For the text-containing cell, return its midpoint in (X, Y) coordinate format. 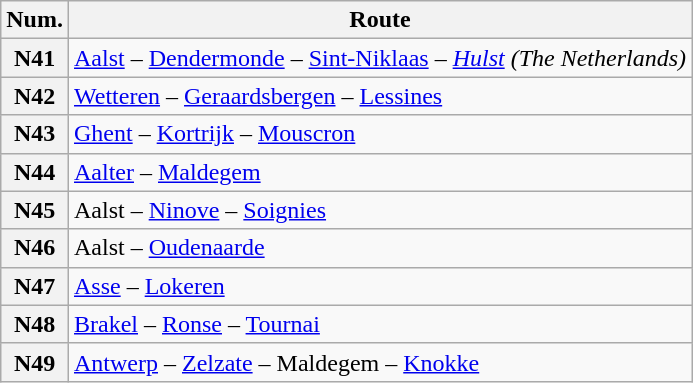
Brakel – Ronse – Tournai (380, 324)
N45 (35, 210)
N47 (35, 286)
Wetteren – Geraardsbergen – Lessines (380, 96)
N48 (35, 324)
N41 (35, 58)
N44 (35, 172)
Aalst – Dendermonde – Sint-Niklaas – Hulst (The Netherlands) (380, 58)
Num. (35, 20)
Antwerp – Zelzate – Maldegem – Knokke (380, 362)
N43 (35, 134)
Asse – Lokeren (380, 286)
Aalst – Oudenaarde (380, 248)
N49 (35, 362)
Aalst – Ninove – Soignies (380, 210)
N46 (35, 248)
N42 (35, 96)
Ghent – Kortrijk – Mouscron (380, 134)
Route (380, 20)
Aalter – Maldegem (380, 172)
